Identify which cell holds the provided text, then report its (X, Y) central coordinate. 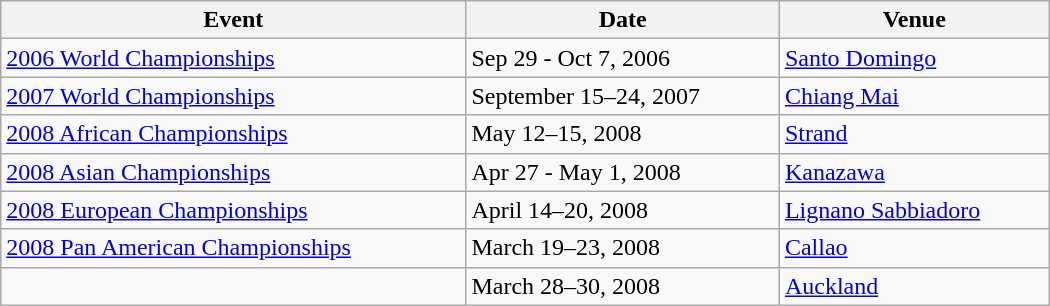
2008 European Championships (234, 210)
March 19–23, 2008 (622, 248)
Venue (914, 20)
Strand (914, 134)
Auckland (914, 286)
Sep 29 - Oct 7, 2006 (622, 58)
Santo Domingo (914, 58)
2008 Pan American Championships (234, 248)
April 14–20, 2008 (622, 210)
May 12–15, 2008 (622, 134)
Event (234, 20)
Kanazawa (914, 172)
Chiang Mai (914, 96)
2006 World Championships (234, 58)
Date (622, 20)
2008 African Championships (234, 134)
September 15–24, 2007 (622, 96)
2007 World Championships (234, 96)
Apr 27 - May 1, 2008 (622, 172)
Lignano Sabbiadoro (914, 210)
March 28–30, 2008 (622, 286)
2008 Asian Championships (234, 172)
Callao (914, 248)
